Extract the (X, Y) coordinate from the center of the cell holding the provided text.  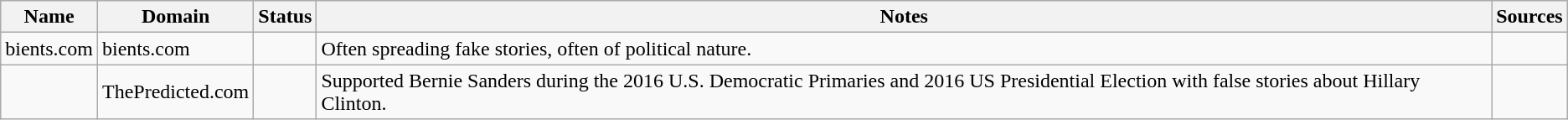
Domain (175, 17)
Status (285, 17)
Name (49, 17)
Notes (905, 17)
Supported Bernie Sanders during the 2016 U.S. Democratic Primaries and 2016 US Presidential Election with false stories about Hillary Clinton. (905, 92)
Sources (1529, 17)
ThePredicted.com (175, 92)
Often spreading fake stories, often of political nature. (905, 49)
